Extract the [X, Y] coordinate from the center of the cell holding the provided text.  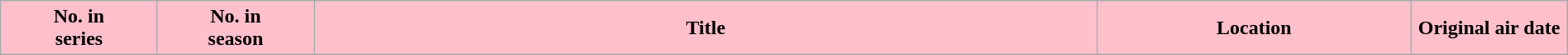
Original air date [1489, 28]
No. inseason [235, 28]
No. inseries [79, 28]
Location [1254, 28]
Title [706, 28]
